Return the [x, y] coordinate for the center point of the cell that contains the specified text.  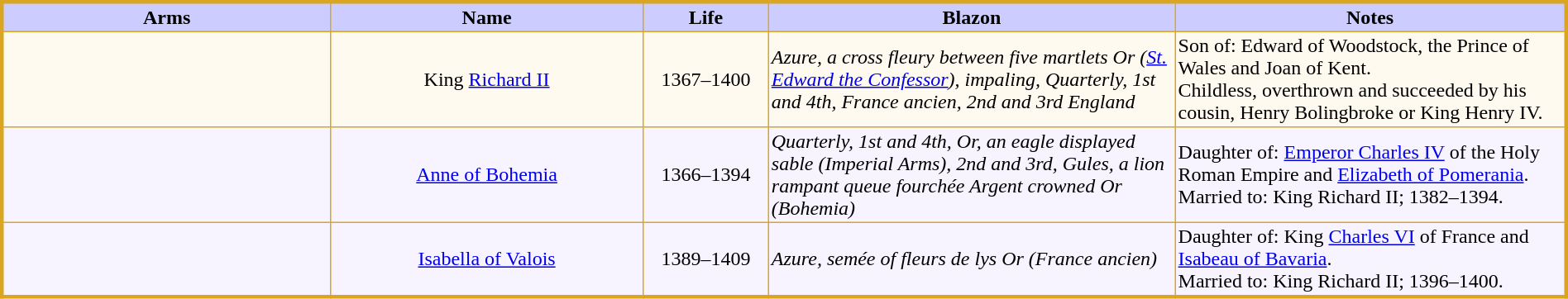
1367–1400 [706, 79]
Anne of Bohemia [486, 175]
Arms [165, 17]
Daughter of: Emperor Charles IV of the Holy Roman Empire and Elizabeth of Pomerania.Married to: King Richard II; 1382–1394. [1371, 175]
Azure, semée of fleurs de lys Or (France ancien) [972, 259]
Notes [1371, 17]
Life [706, 17]
Azure, a cross fleury between five martlets Or (St. Edward the Confessor), impaling, Quarterly, 1st and 4th, France ancien, 2nd and 3rd England [972, 79]
Daughter of: King Charles VI of France and Isabeau of Bavaria.Married to: King Richard II; 1396–1400. [1371, 259]
Name [486, 17]
1389–1409 [706, 259]
King Richard II [486, 79]
1366–1394 [706, 175]
Isabella of Valois [486, 259]
Blazon [972, 17]
Quarterly, 1st and 4th, Or, an eagle displayed sable (Imperial Arms), 2nd and 3rd, Gules, a lion rampant queue fourchée Argent crowned Or (Bohemia) [972, 175]
